Determine the (x, y) coordinate at the center of the cell enclosing the given text.  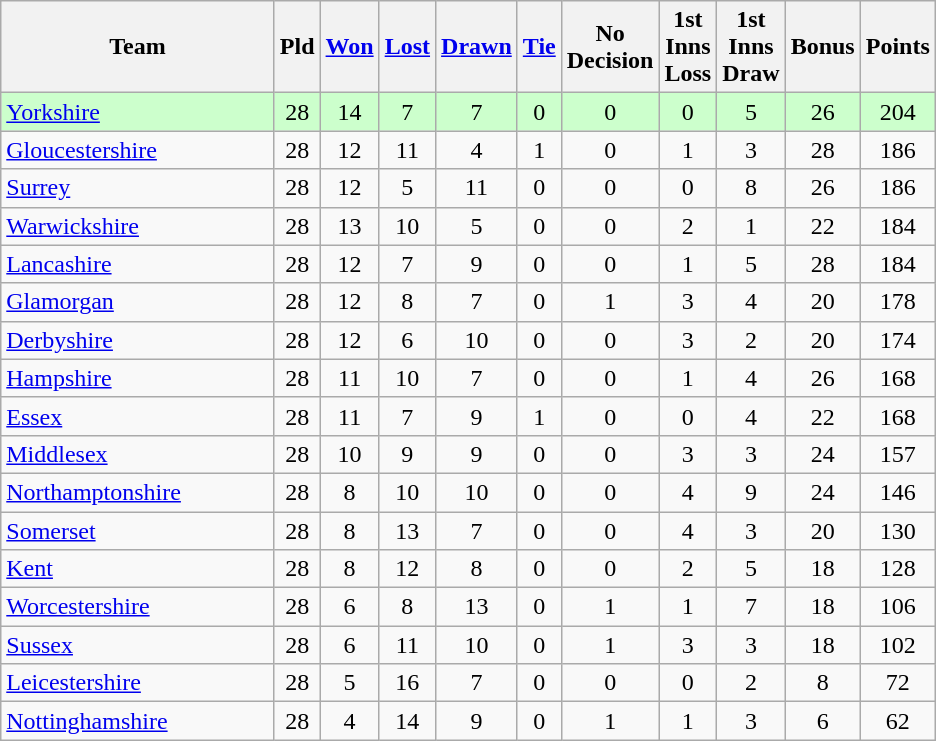
106 (898, 607)
Tie (539, 47)
130 (898, 531)
Somerset (138, 531)
128 (898, 569)
16 (407, 683)
Team (138, 47)
Nottinghamshire (138, 721)
Sussex (138, 645)
Lancashire (138, 264)
Yorkshire (138, 112)
Gloucestershire (138, 150)
Northamptonshire (138, 492)
1st Inns Loss (688, 47)
Derbyshire (138, 340)
Essex (138, 416)
Hampshire (138, 378)
Won (350, 47)
157 (898, 454)
Drawn (477, 47)
146 (898, 492)
Glamorgan (138, 302)
Lost (407, 47)
204 (898, 112)
102 (898, 645)
Surrey (138, 188)
Kent (138, 569)
1st Inns Draw (751, 47)
Leicestershire (138, 683)
Pld (297, 47)
Points (898, 47)
No Decision (610, 47)
72 (898, 683)
Middlesex (138, 454)
178 (898, 302)
174 (898, 340)
Worcestershire (138, 607)
62 (898, 721)
Bonus (822, 47)
Warwickshire (138, 226)
